Capture the cell that displays the provided text and extract its [x, y] central coordinate. 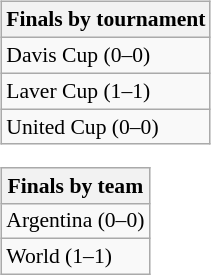
Argentina (0–0) [75, 221]
Davis Cup (0–0) [106, 55]
Laver Cup (1–1) [106, 91]
World (1–1) [75, 257]
Finals by team [75, 185]
Finals by tournament [106, 20]
United Cup (0–0) [106, 127]
